Output the (x, y) coordinate of the center of the cell containing the given text.  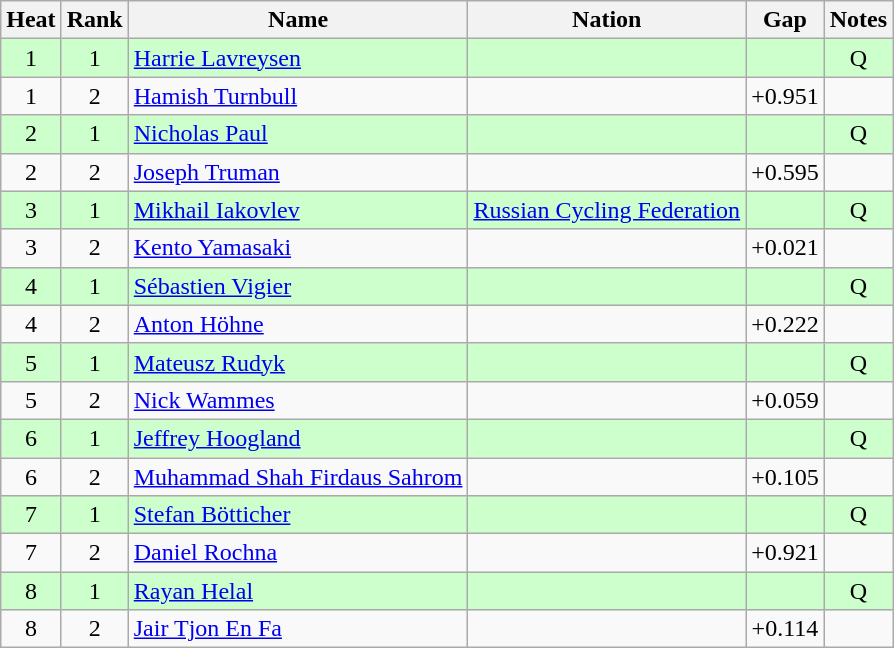
+0.021 (786, 248)
+0.595 (786, 172)
Notes (858, 20)
+0.105 (786, 477)
Mikhail Iakovlev (298, 210)
Nick Wammes (298, 400)
+0.059 (786, 400)
Heat (31, 20)
Rank (94, 20)
Muhammad Shah Firdaus Sahrom (298, 477)
Nation (607, 20)
Jeffrey Hoogland (298, 438)
Stefan Bötticher (298, 515)
Mateusz Rudyk (298, 362)
Anton Höhne (298, 324)
Kento Yamasaki (298, 248)
+0.222 (786, 324)
Jair Tjon En Fa (298, 629)
Russian Cycling Federation (607, 210)
Harrie Lavreysen (298, 58)
Rayan Helal (298, 591)
+0.951 (786, 96)
+0.114 (786, 629)
Joseph Truman (298, 172)
Nicholas Paul (298, 134)
Name (298, 20)
Hamish Turnbull (298, 96)
+0.921 (786, 553)
Daniel Rochna (298, 553)
Gap (786, 20)
Sébastien Vigier (298, 286)
